Output the [x, y] coordinate of the center of the cell containing the given text.  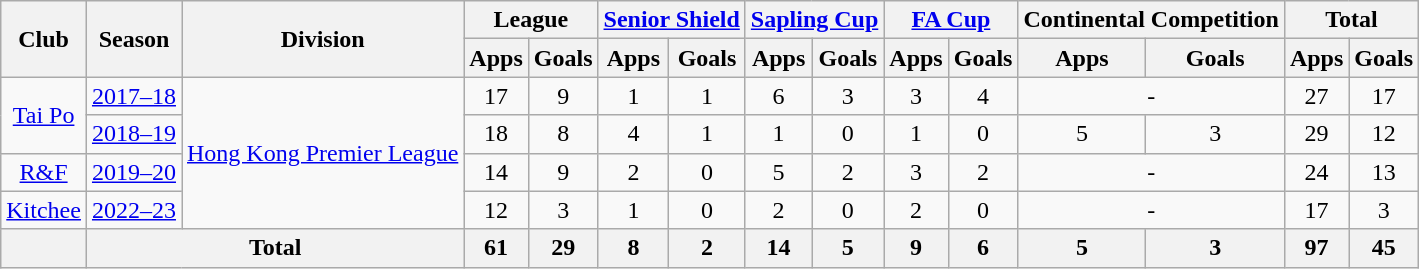
Season [134, 39]
Sapling Cup [814, 20]
Continental Competition [1151, 20]
45 [1384, 248]
18 [496, 134]
27 [1316, 96]
Hong Kong Premier League [323, 153]
13 [1384, 172]
2018–19 [134, 134]
Club [44, 39]
R&F [44, 172]
Division [323, 39]
Tai Po [44, 115]
97 [1316, 248]
61 [496, 248]
24 [1316, 172]
Kitchee [44, 210]
League [531, 20]
2022–23 [134, 210]
2017–18 [134, 96]
Senior Shield [672, 20]
2019–20 [134, 172]
FA Cup [951, 20]
